Return [X, Y] of the center of cell containing provided text 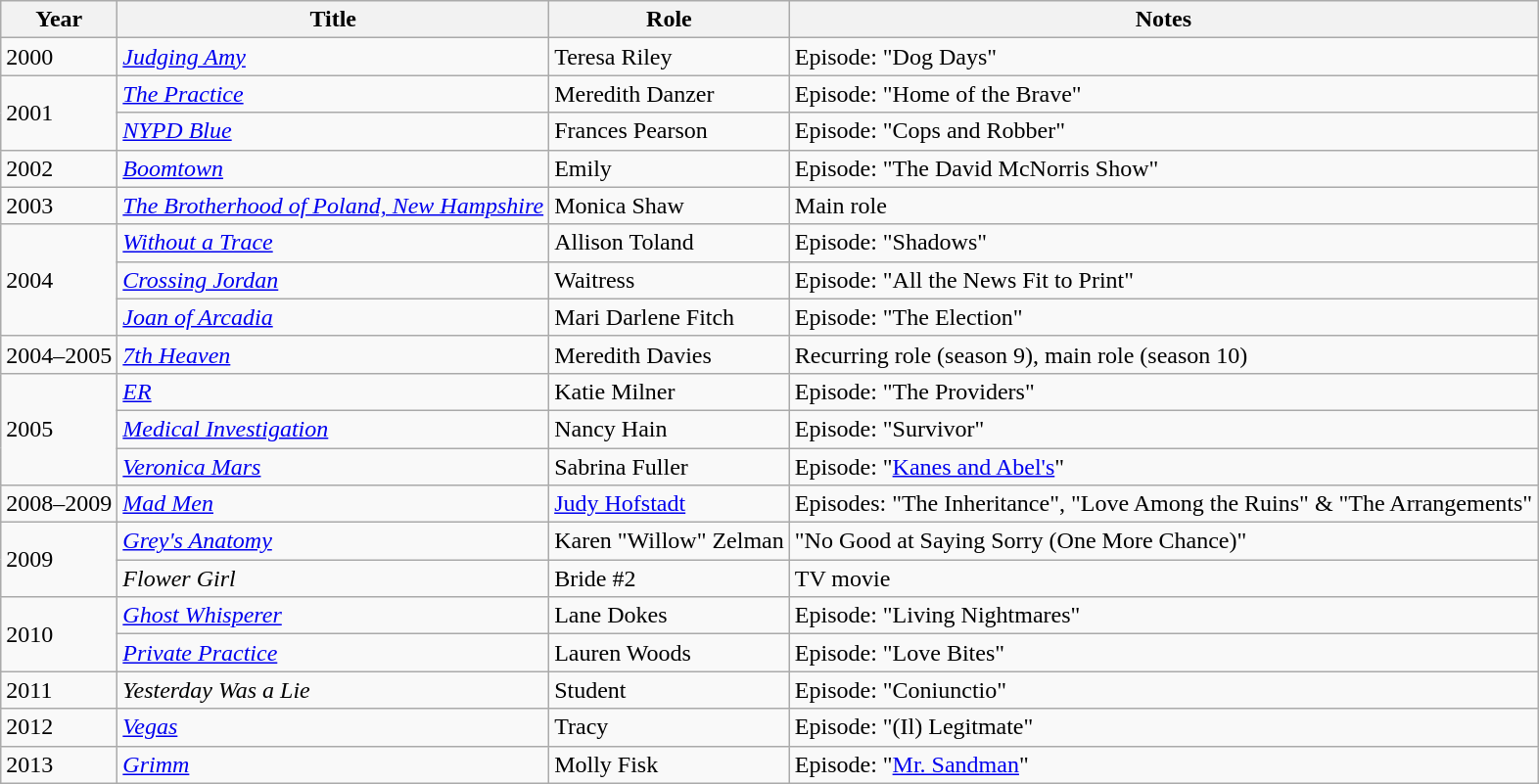
Episode: "The David McNorris Show" [1163, 168]
Main role [1163, 206]
Mad Men [333, 504]
Episode: "Shadows" [1163, 243]
Judy Hofstadt [670, 504]
Molly Fisk [670, 764]
Episode: "Living Nightmares" [1163, 616]
Sabrina Fuller [670, 467]
Judging Amy [333, 57]
Episode: "Love Bites" [1163, 653]
Episode: "(Il) Legitmate" [1163, 727]
Mari Darlene Fitch [670, 317]
2003 [59, 206]
Episode: "Cops and Robber" [1163, 131]
Crossing Jordan [333, 280]
Grimm [333, 764]
2009 [59, 560]
Notes [1163, 20]
Medical Investigation [333, 429]
2012 [59, 727]
Title [333, 20]
2000 [59, 57]
Episode: "Home of the Brave" [1163, 94]
Episode: "Kanes and Abel's" [1163, 467]
Episode: "Mr. Sandman" [1163, 764]
Monica Shaw [670, 206]
Episode: "Coniunctio" [1163, 690]
Katie Milner [670, 392]
The Practice [333, 94]
TV movie [1163, 578]
Karen "Willow" Zelman [670, 541]
Student [670, 690]
Episodes: "The Inheritance", "Love Among the Ruins" & "The Arrangements" [1163, 504]
Ghost Whisperer [333, 616]
"No Good at Saying Sorry (One More Chance)" [1163, 541]
2011 [59, 690]
Vegas [333, 727]
Emily [670, 168]
Without a Trace [333, 243]
2005 [59, 429]
Meredith Danzer [670, 94]
Year [59, 20]
2004–2005 [59, 354]
Joan of Arcadia [333, 317]
Waitress [670, 280]
Episode: "Dog Days" [1163, 57]
2004 [59, 280]
Lane Dokes [670, 616]
Lauren Woods [670, 653]
NYPD Blue [333, 131]
Episode: "The Providers" [1163, 392]
Private Practice [333, 653]
Bride #2 [670, 578]
Nancy Hain [670, 429]
2002 [59, 168]
Meredith Davies [670, 354]
Tracy [670, 727]
2008–2009 [59, 504]
Frances Pearson [670, 131]
Recurring role (season 9), main role (season 10) [1163, 354]
2001 [59, 113]
Flower Girl [333, 578]
7th Heaven [333, 354]
Episode: "Survivor" [1163, 429]
2013 [59, 764]
ER [333, 392]
2010 [59, 634]
Teresa Riley [670, 57]
Episode: "All the News Fit to Print" [1163, 280]
Veronica Mars [333, 467]
Episode: "The Election" [1163, 317]
Allison Toland [670, 243]
Yesterday Was a Lie [333, 690]
Role [670, 20]
Boomtown [333, 168]
Grey's Anatomy [333, 541]
The Brotherhood of Poland, New Hampshire [333, 206]
